For the text-containing cell, return its midpoint in [x, y] coordinate format. 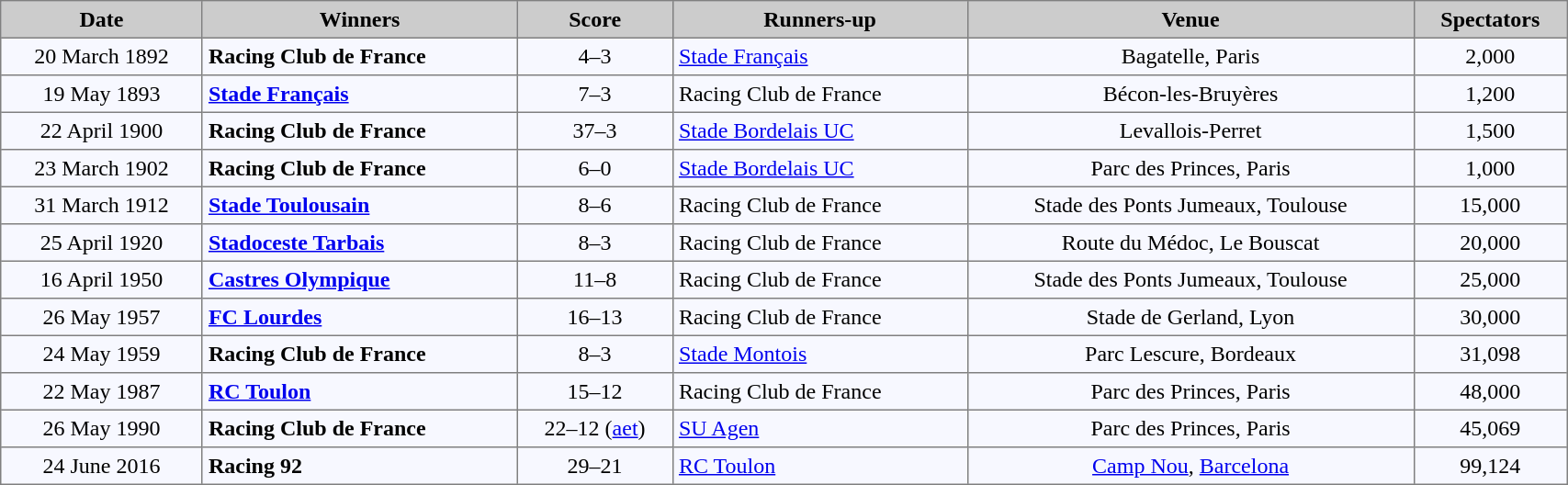
Date [101, 19]
22 May 1987 [101, 391]
15,000 [1490, 205]
1,500 [1490, 130]
Spectators [1490, 19]
Stadoceste Tarbais [360, 242]
48,000 [1490, 391]
24 May 1959 [101, 354]
7–3 [595, 94]
11–8 [595, 279]
24 June 2016 [101, 466]
31,098 [1490, 354]
SU Agen [819, 428]
19 May 1893 [101, 94]
23 March 1902 [101, 168]
Route du Médoc, Le Bouscat [1190, 242]
Bagatelle, Paris [1190, 56]
Stade de Gerland, Lyon [1190, 317]
6–0 [595, 168]
37–3 [595, 130]
22–12 (aet) [595, 428]
26 May 1990 [101, 428]
16 April 1950 [101, 279]
2,000 [1490, 56]
26 May 1957 [101, 317]
Camp Nou, Barcelona [1190, 466]
Castres Olympique [360, 279]
Stade Toulousain [360, 205]
1,200 [1490, 94]
Racing 92 [360, 466]
Venue [1190, 19]
16–13 [595, 317]
Runners-up [819, 19]
8–6 [595, 205]
22 April 1900 [101, 130]
1,000 [1490, 168]
99,124 [1490, 466]
29–21 [595, 466]
Stade Montois [819, 354]
45,069 [1490, 428]
Bécon-les-Bruyères [1190, 94]
4–3 [595, 56]
Levallois-Perret [1190, 130]
Parc Lescure, Bordeaux [1190, 354]
30,000 [1490, 317]
31 March 1912 [101, 205]
15–12 [595, 391]
FC Lourdes [360, 317]
25,000 [1490, 279]
20,000 [1490, 242]
Score [595, 19]
25 April 1920 [101, 242]
20 March 1892 [101, 56]
Winners [360, 19]
